Identify which cell holds the provided text, then report its (x, y) central coordinate. 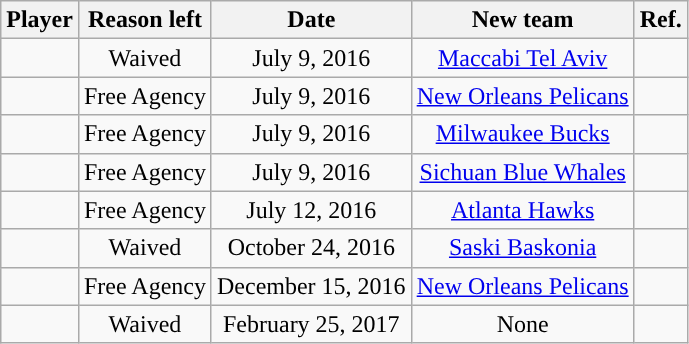
July 12, 2016 (311, 210)
Player (40, 20)
Ref. (660, 20)
December 15, 2016 (311, 286)
New team (522, 20)
Atlanta Hawks (522, 210)
Milwaukee Bucks (522, 134)
Maccabi Tel Aviv (522, 58)
Sichuan Blue Whales (522, 172)
None (522, 324)
October 24, 2016 (311, 248)
Reason left (144, 20)
Date (311, 20)
February 25, 2017 (311, 324)
Saski Baskonia (522, 248)
